Output the (x, y) coordinate of the center of the cell containing the given text.  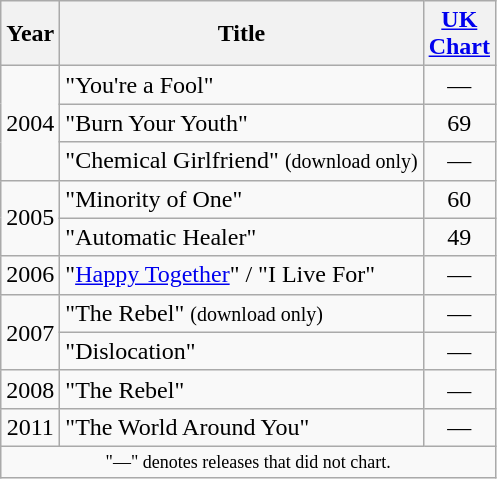
UK Chart (459, 34)
49 (459, 237)
Title (242, 34)
2011 (30, 427)
60 (459, 199)
2007 (30, 332)
2006 (30, 275)
Year (30, 34)
"Minority of One" (242, 199)
"You're a Fool" (242, 85)
2004 (30, 123)
69 (459, 123)
"The Rebel" (download only) (242, 313)
"—" denotes releases that did not chart. (248, 462)
"Automatic Healer" (242, 237)
2008 (30, 389)
"Burn Your Youth" (242, 123)
"The Rebel" (242, 389)
2005 (30, 218)
"Dislocation" (242, 351)
"Happy Together" / "I Live For" (242, 275)
"Chemical Girlfriend" (download only) (242, 161)
"The World Around You" (242, 427)
